Output the [X, Y] coordinate of the center of the cell containing the given text.  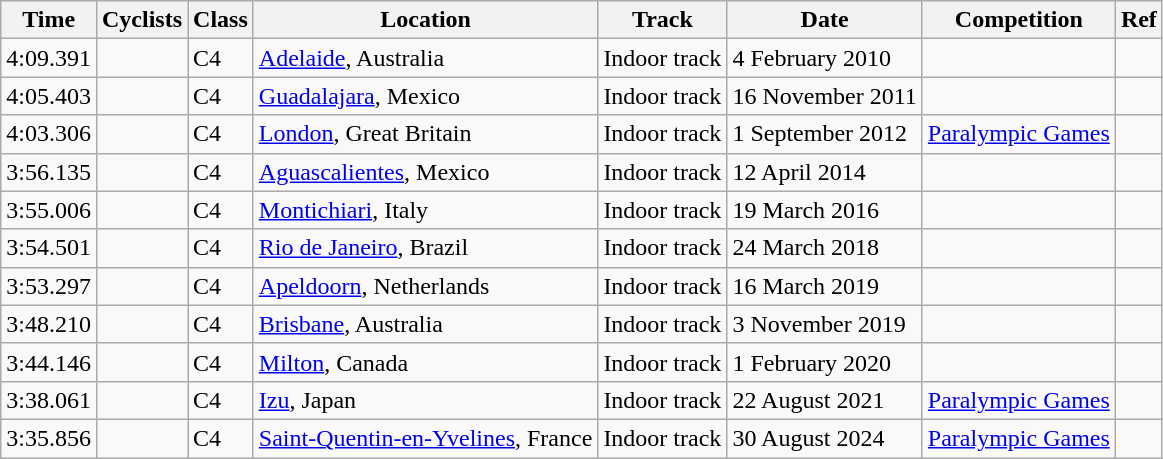
Aguascalientes, Mexico [426, 172]
Time [49, 20]
London, Great Britain [426, 134]
3:55.006 [49, 210]
1 February 2020 [824, 362]
Guadalajara, Mexico [426, 96]
3:54.501 [49, 248]
3 November 2019 [824, 324]
Saint-Quentin-en-Yvelines, France [426, 438]
19 March 2016 [824, 210]
4:09.391 [49, 58]
3:53.297 [49, 286]
Ref [1138, 20]
3:35.856 [49, 438]
Class [221, 20]
4 February 2010 [824, 58]
30 August 2024 [824, 438]
3:44.146 [49, 362]
3:56.135 [49, 172]
3:48.210 [49, 324]
Track [662, 20]
16 November 2011 [824, 96]
Milton, Canada [426, 362]
12 April 2014 [824, 172]
24 March 2018 [824, 248]
3:38.061 [49, 400]
4:03.306 [49, 134]
Izu, Japan [426, 400]
1 September 2012 [824, 134]
22 August 2021 [824, 400]
Location [426, 20]
Brisbane, Australia [426, 324]
Date [824, 20]
Rio de Janeiro, Brazil [426, 248]
Cyclists [142, 20]
Competition [1018, 20]
Adelaide, Australia [426, 58]
16 March 2019 [824, 286]
Apeldoorn, Netherlands [426, 286]
Montichiari, Italy [426, 210]
4:05.403 [49, 96]
